From the cell containing the given text, extract its center point as [X, Y] coordinate. 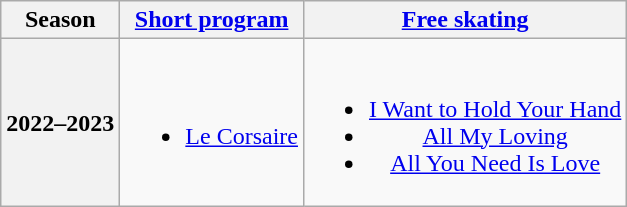
Le Corsaire [212, 122]
Free skating [464, 20]
Season [60, 20]
I Want to Hold Your HandAll My LovingAll You Need Is Love [464, 122]
2022–2023 [60, 122]
Short program [212, 20]
